Scan for the cell matching the given text and deliver its [x, y] coordinate at center. 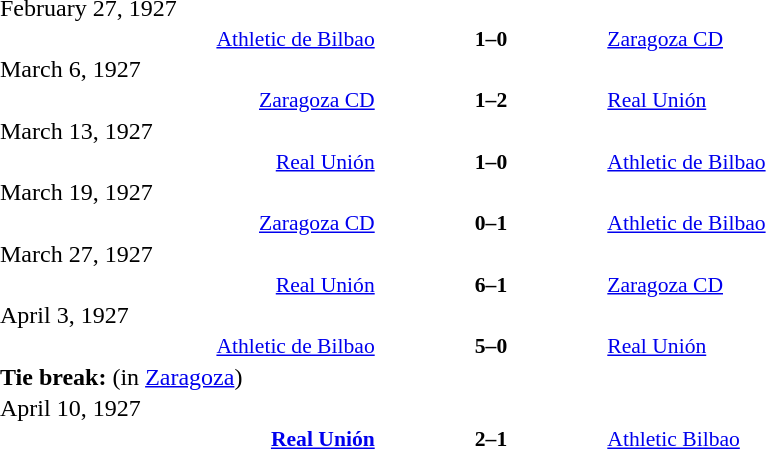
1–2 [492, 100]
0–1 [492, 223]
5–0 [492, 346]
6–1 [492, 284]
